Detect which cell encompasses the target text, then output its [x, y] center coordinate. 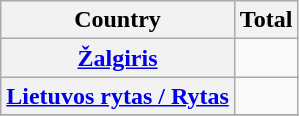
Žalgiris [118, 58]
Country [118, 20]
Lietuvos rytas / Rytas [118, 96]
Total [266, 20]
